Return the (X, Y) coordinate for the center point of the cell that contains the specified text.  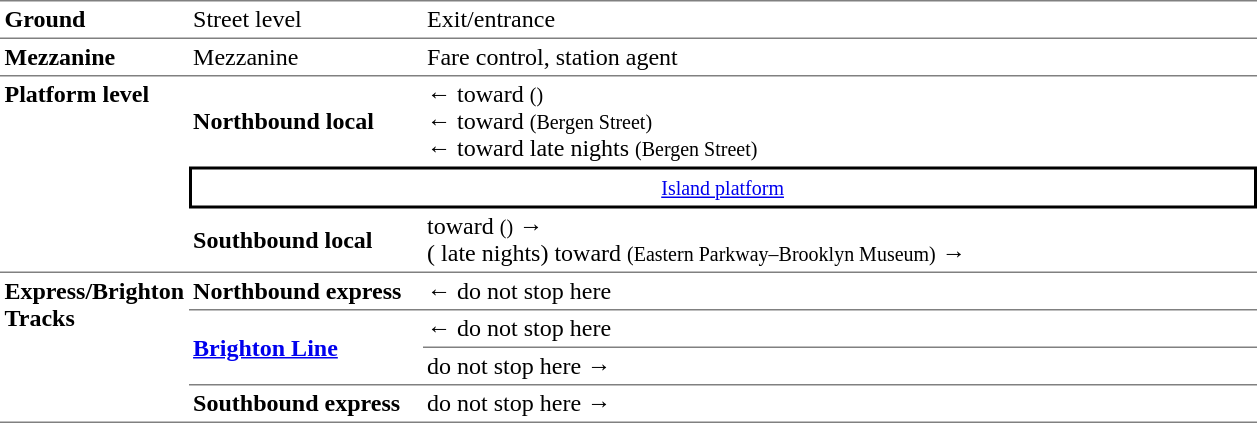
Northbound express (306, 292)
Exit/entrance (840, 19)
Southbound local (306, 240)
Fare control, station agent (840, 57)
Street level (306, 19)
Brighton Line (306, 348)
Express/Brighton Tracks (94, 348)
Northbound local (306, 121)
Platform level (94, 174)
do not stop here → (840, 367)
← toward ()← toward (Bergen Street)← toward late nights (Bergen Street) (840, 121)
Ground (94, 19)
toward () → ( late nights) toward (Eastern Parkway–Brooklyn Museum) → (840, 240)
Island platform (723, 187)
